Extract the (X, Y) coordinate from the center of the cell holding the provided text.  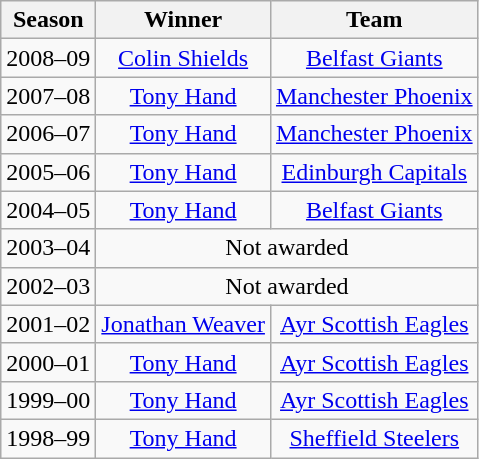
Season (48, 20)
2006–07 (48, 134)
2000–01 (48, 362)
Jonathan Weaver (184, 324)
2002–03 (48, 286)
Winner (184, 20)
2004–05 (48, 210)
2008–09 (48, 58)
2003–04 (48, 248)
1998–99 (48, 438)
Sheffield Steelers (374, 438)
2007–08 (48, 96)
Edinburgh Capitals (374, 172)
Colin Shields (184, 58)
2001–02 (48, 324)
Team (374, 20)
2005–06 (48, 172)
1999–00 (48, 400)
